From the cell containing the given text, extract its center point as (x, y) coordinate. 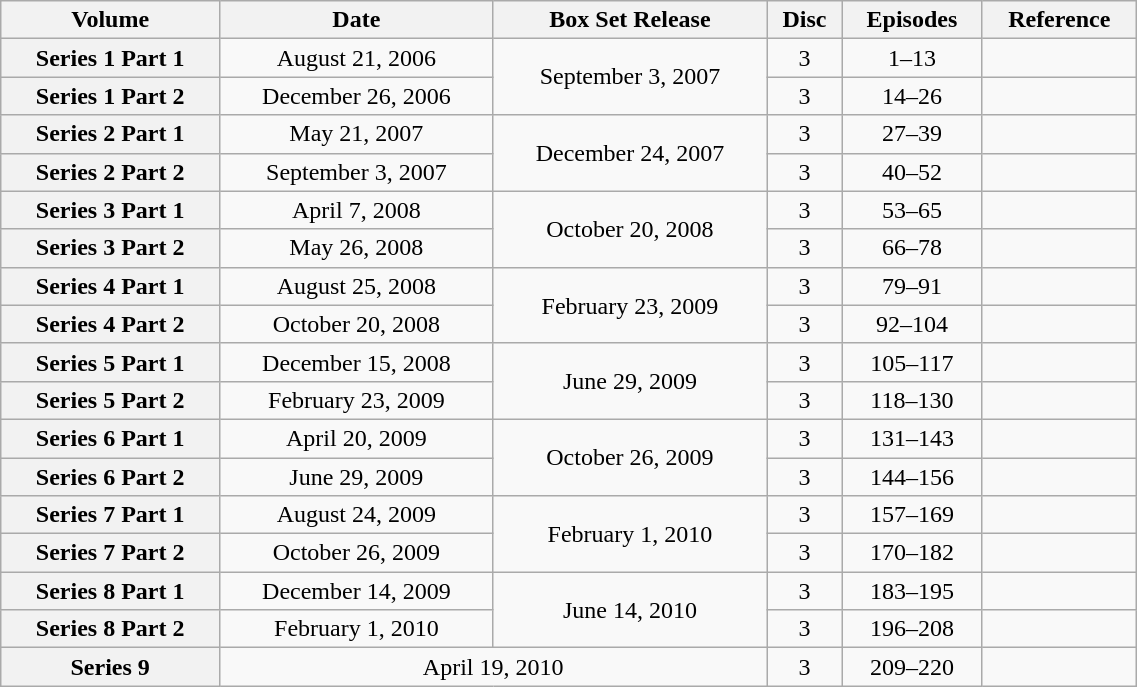
April 7, 2008 (357, 210)
Series 1 Part 2 (110, 96)
Series 3 Part 1 (110, 210)
Series 5 Part 1 (110, 362)
196–208 (912, 629)
Series 4 Part 1 (110, 286)
December 26, 2006 (357, 96)
December 15, 2008 (357, 362)
May 26, 2008 (357, 248)
Series 6 Part 2 (110, 477)
June 14, 2010 (630, 610)
131–143 (912, 438)
Series 6 Part 1 (110, 438)
183–195 (912, 591)
Series 2 Part 2 (110, 172)
92–104 (912, 324)
157–169 (912, 515)
December 14, 2009 (357, 591)
August 24, 2009 (357, 515)
105–117 (912, 362)
Series 7 Part 2 (110, 553)
April 19, 2010 (494, 667)
118–130 (912, 400)
Episodes (912, 20)
79–91 (912, 286)
Series 5 Part 2 (110, 400)
Series 9 (110, 667)
August 25, 2008 (357, 286)
27–39 (912, 134)
August 21, 2006 (357, 58)
53–65 (912, 210)
Series 3 Part 2 (110, 248)
May 21, 2007 (357, 134)
Disc (804, 20)
Volume (110, 20)
14–26 (912, 96)
66–78 (912, 248)
Series 8 Part 1 (110, 591)
Box Set Release (630, 20)
December 24, 2007 (630, 153)
Date (357, 20)
Reference (1060, 20)
40–52 (912, 172)
144–156 (912, 477)
Series 1 Part 1 (110, 58)
1–13 (912, 58)
Series 2 Part 1 (110, 134)
170–182 (912, 553)
April 20, 2009 (357, 438)
Series 7 Part 1 (110, 515)
Series 8 Part 2 (110, 629)
Series 4 Part 2 (110, 324)
209–220 (912, 667)
